Provide the (x, y) coordinate of the cell's center where the given text is located.  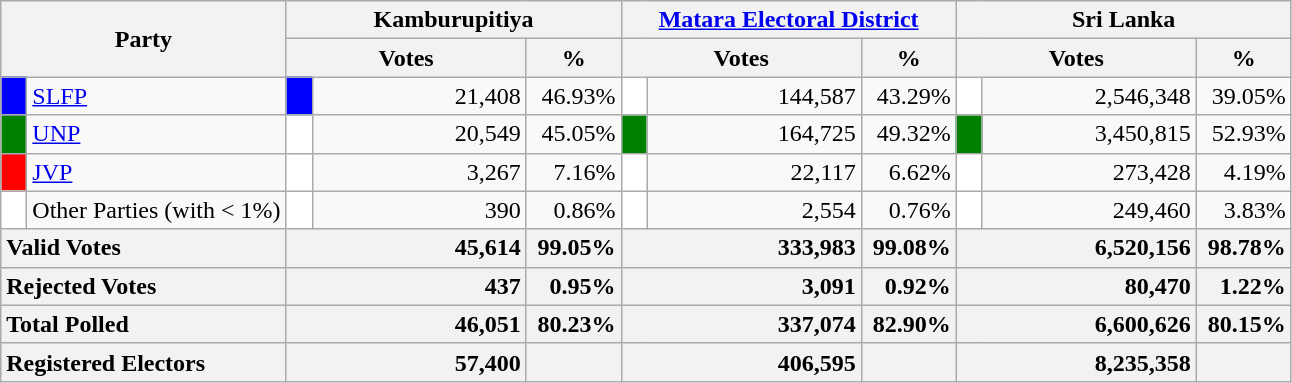
0.92% (908, 286)
6.62% (908, 172)
99.08% (908, 248)
JVP (156, 172)
0.95% (574, 286)
6,600,626 (1076, 324)
3.83% (1244, 210)
4.19% (1244, 172)
3,091 (741, 286)
52.93% (1244, 134)
Party (144, 39)
6,520,156 (1076, 248)
406,595 (741, 362)
Valid Votes (144, 248)
80.15% (1244, 324)
Registered Electors (144, 362)
437 (406, 286)
2,554 (754, 210)
144,587 (754, 96)
249,460 (1089, 210)
273,428 (1089, 172)
333,983 (741, 248)
164,725 (754, 134)
Total Polled (144, 324)
390 (419, 210)
21,408 (419, 96)
46.93% (574, 96)
Rejected Votes (144, 286)
337,074 (741, 324)
3,450,815 (1089, 134)
43.29% (908, 96)
98.78% (1244, 248)
Sri Lanka (1124, 20)
82.90% (908, 324)
Other Parties (with < 1%) (156, 210)
1.22% (1244, 286)
SLFP (156, 96)
49.32% (908, 134)
UNP (156, 134)
2,546,348 (1089, 96)
Kamburupitiya (454, 20)
7.16% (574, 172)
0.86% (574, 210)
0.76% (908, 210)
45,614 (406, 248)
46,051 (406, 324)
99.05% (574, 248)
20,549 (419, 134)
57,400 (406, 362)
Matara Electoral District (788, 20)
8,235,358 (1076, 362)
3,267 (419, 172)
45.05% (574, 134)
39.05% (1244, 96)
80,470 (1076, 286)
80.23% (574, 324)
22,117 (754, 172)
